Find where the given text appears and provide that cell's center as (x, y) coordinate. 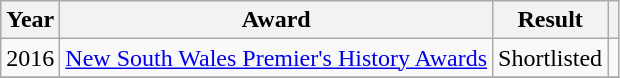
2016 (30, 58)
New South Wales Premier's History Awards (276, 58)
Shortlisted (550, 58)
Result (550, 20)
Award (276, 20)
Year (30, 20)
